Return (X, Y) of the center of cell containing provided text 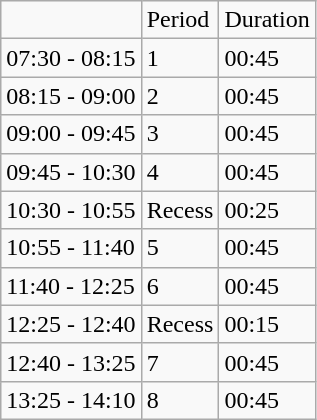
00:25 (267, 210)
09:00 - 09:45 (71, 134)
8 (180, 400)
10:55 - 11:40 (71, 248)
Period (180, 20)
5 (180, 248)
08:15 - 09:00 (71, 96)
07:30 - 08:15 (71, 58)
12:40 - 13:25 (71, 362)
3 (180, 134)
10:30 - 10:55 (71, 210)
2 (180, 96)
7 (180, 362)
1 (180, 58)
4 (180, 172)
Duration (267, 20)
11:40 - 12:25 (71, 286)
09:45 - 10:30 (71, 172)
13:25 - 14:10 (71, 400)
12:25 - 12:40 (71, 324)
6 (180, 286)
00:15 (267, 324)
